Pinpoint the cell where the given text exists, returning its (X, Y) midpoint coordinate. 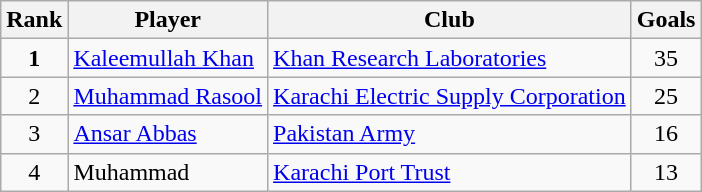
Muhammad Rasool (168, 96)
Karachi Electric Supply Corporation (450, 96)
2 (34, 96)
Goals (666, 20)
Kaleemullah Khan (168, 58)
Muhammad (168, 172)
35 (666, 58)
13 (666, 172)
Karachi Port Trust (450, 172)
3 (34, 134)
25 (666, 96)
4 (34, 172)
Khan Research Laboratories (450, 58)
Rank (34, 20)
Player (168, 20)
1 (34, 58)
Club (450, 20)
Pakistan Army (450, 134)
Ansar Abbas (168, 134)
16 (666, 134)
